Find where the given text appears and provide that cell's center as [X, Y] coordinate. 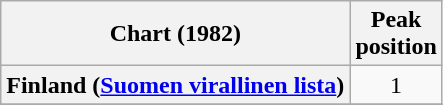
1 [396, 85]
Chart (1982) [176, 34]
Peakposition [396, 34]
Finland (Suomen virallinen lista) [176, 85]
